Find where the given text appears and provide that cell's center as (x, y) coordinate. 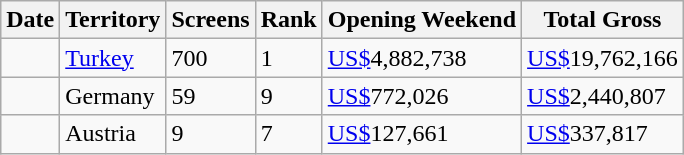
US$19,762,166 (603, 58)
US$772,026 (422, 96)
Turkey (113, 58)
Opening Weekend (422, 20)
1 (288, 58)
7 (288, 134)
Austria (113, 134)
Screens (210, 20)
Germany (113, 96)
US$127,661 (422, 134)
US$2,440,807 (603, 96)
US$4,882,738 (422, 58)
Total Gross (603, 20)
Rank (288, 20)
59 (210, 96)
700 (210, 58)
US$337,817 (603, 134)
Date (30, 20)
Territory (113, 20)
